Detect which cell encompasses the target text, then output its [X, Y] center coordinate. 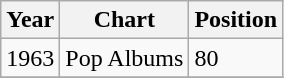
Chart [124, 20]
Position [236, 20]
Pop Albums [124, 58]
Year [30, 20]
1963 [30, 58]
80 [236, 58]
